Capture the cell that displays the provided text and extract its [x, y] central coordinate. 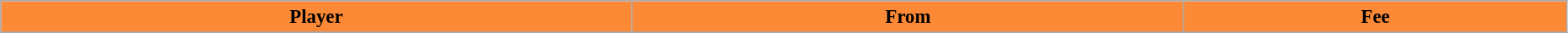
From [908, 17]
Player [316, 17]
Fee [1375, 17]
